Scan for the cell matching the given text and deliver its [x, y] coordinate at center. 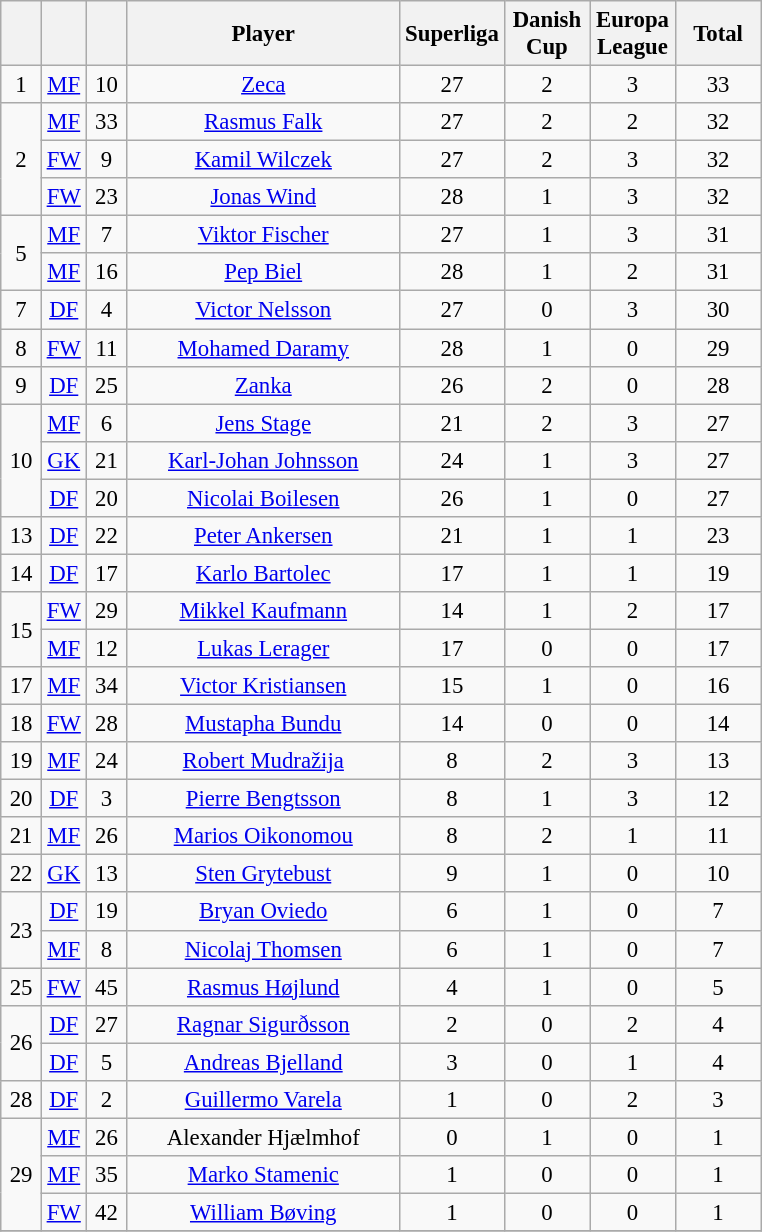
Mikkel Kaufmann [264, 611]
30 [718, 310]
Lukas Lerager [264, 648]
Superliga [452, 34]
Pierre Bengtsson [264, 799]
34 [106, 686]
Viktor Fischer [264, 235]
Jonas Wind [264, 197]
Total [718, 34]
Nicolai Boilesen [264, 498]
Nicolaj Thomsen [264, 949]
Jens Stage [264, 423]
Europa League [633, 34]
Ragnar Sigurðsson [264, 1024]
Mohamed Daramy [264, 348]
Karlo Bartolec [264, 573]
Marios Oikonomou [264, 836]
Andreas Bjelland [264, 1062]
Danish Cup [547, 34]
18 [22, 724]
42 [106, 1212]
Rasmus Højlund [264, 987]
45 [106, 987]
Player [264, 34]
William Bøving [264, 1212]
Marko Stamenic [264, 1175]
Karl-Johan Johnsson [264, 460]
Zeca [264, 85]
Mustapha Bundu [264, 724]
Bryan Oviedo [264, 912]
Sten Grytebust [264, 874]
Victor Nelsson [264, 310]
Peter Ankersen [264, 536]
Guillermo Varela [264, 1100]
Zanka [264, 385]
Alexander Hjælmhof [264, 1137]
Victor Kristiansen [264, 686]
35 [106, 1175]
Robert Mudražija [264, 761]
Pep Biel [264, 273]
Rasmus Falk [264, 122]
Kamil Wilczek [264, 160]
